For the text-containing cell, return its midpoint in (X, Y) coordinate format. 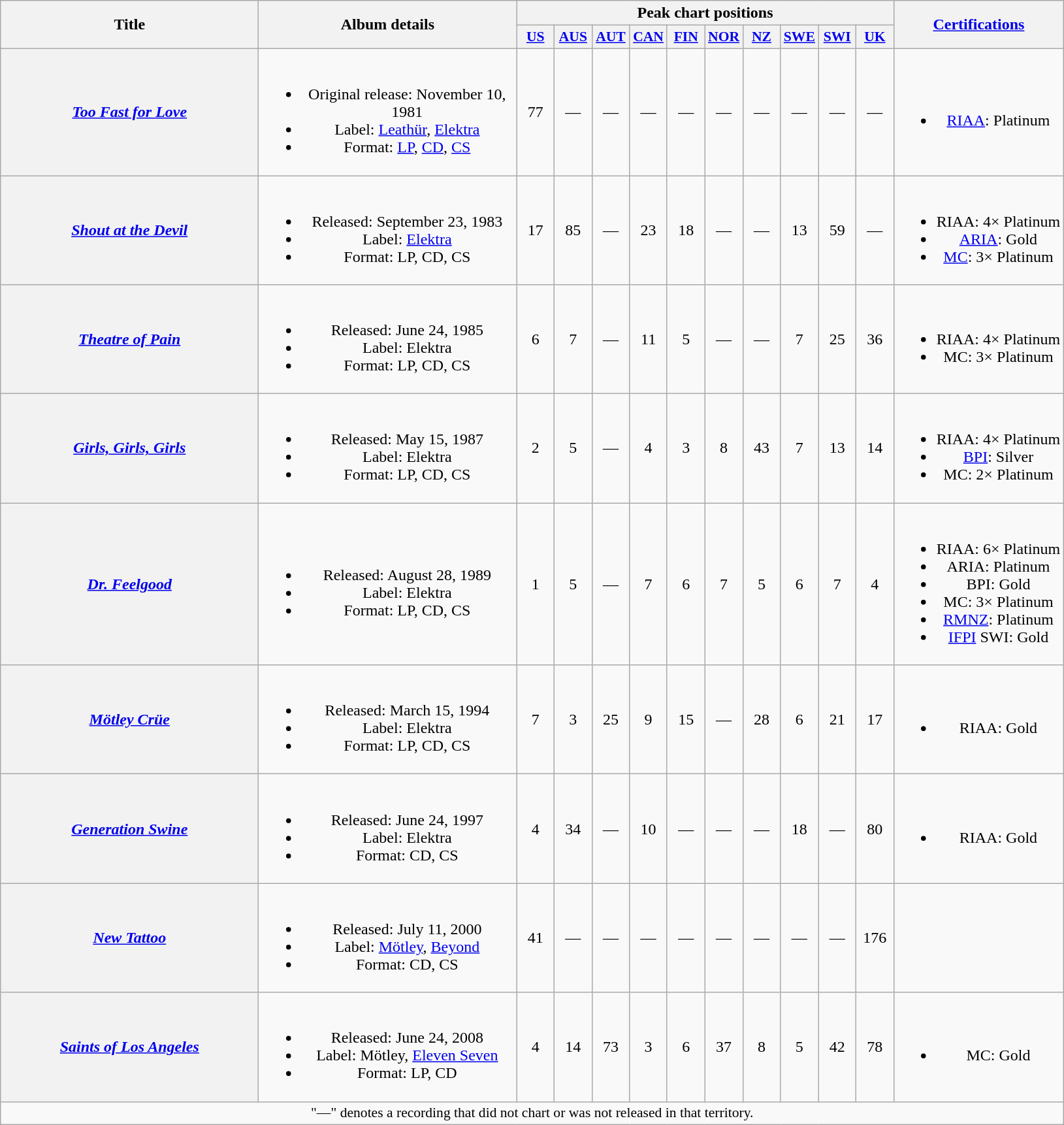
FIN (686, 37)
Released: June 24, 1997Label: ElektraFormat: CD, CS (388, 828)
SWE (799, 37)
Released: June 24, 2008Label: Mötley, Eleven SevenFormat: LP, CD (388, 1047)
Released: September 23, 1983Label: ElektraFormat: LP, CD, CS (388, 230)
Mötley Crüe (129, 720)
Title (129, 25)
RIAA: 6× PlatinumARIA: PlatinumBPI: GoldMC: 3× PlatinumRMNZ: PlatinumIFPI SWI: Gold (978, 584)
2 (536, 448)
28 (762, 720)
SWI (837, 37)
Theatre of Pain (129, 340)
Dr. Feelgood (129, 584)
59 (837, 230)
80 (875, 828)
UK (875, 37)
Released: March 15, 1994Label: ElektraFormat: LP, CD, CS (388, 720)
"—" denotes a recording that did not chart or was not released in that territory. (532, 1113)
Shout at the Devil (129, 230)
Album details (388, 25)
Certifications (978, 25)
176 (875, 938)
34 (573, 828)
21 (837, 720)
15 (686, 720)
NOR (724, 37)
Original release: November 10, 1981Label: Leathür, ElektraFormat: LP, CD, CS (388, 112)
NZ (762, 37)
AUT (611, 37)
73 (611, 1047)
Peak chart positions (705, 13)
85 (573, 230)
9 (649, 720)
Too Fast for Love (129, 112)
37 (724, 1047)
Generation Swine (129, 828)
Saints of Los Angeles (129, 1047)
RIAA: 4× PlatinumARIA: GoldMC: 3× Platinum (978, 230)
Released: May 15, 1987Label: ElektraFormat: LP, CD, CS (388, 448)
42 (837, 1047)
AUS (573, 37)
78 (875, 1047)
Released: July 11, 2000Label: Mötley, BeyondFormat: CD, CS (388, 938)
MC: Gold (978, 1047)
Girls, Girls, Girls (129, 448)
RIAA: Platinum (978, 112)
Released: August 28, 1989Label: ElektraFormat: LP, CD, CS (388, 584)
36 (875, 340)
Released: June 24, 1985Label: ElektraFormat: LP, CD, CS (388, 340)
10 (649, 828)
11 (649, 340)
1 (536, 584)
RIAA: 4× PlatinumBPI: SilverMC: 2× Platinum (978, 448)
77 (536, 112)
41 (536, 938)
New Tattoo (129, 938)
US (536, 37)
CAN (649, 37)
23 (649, 230)
43 (762, 448)
RIAA: 4× PlatinumMC: 3× Platinum (978, 340)
